Return [x, y] of the center of cell containing provided text 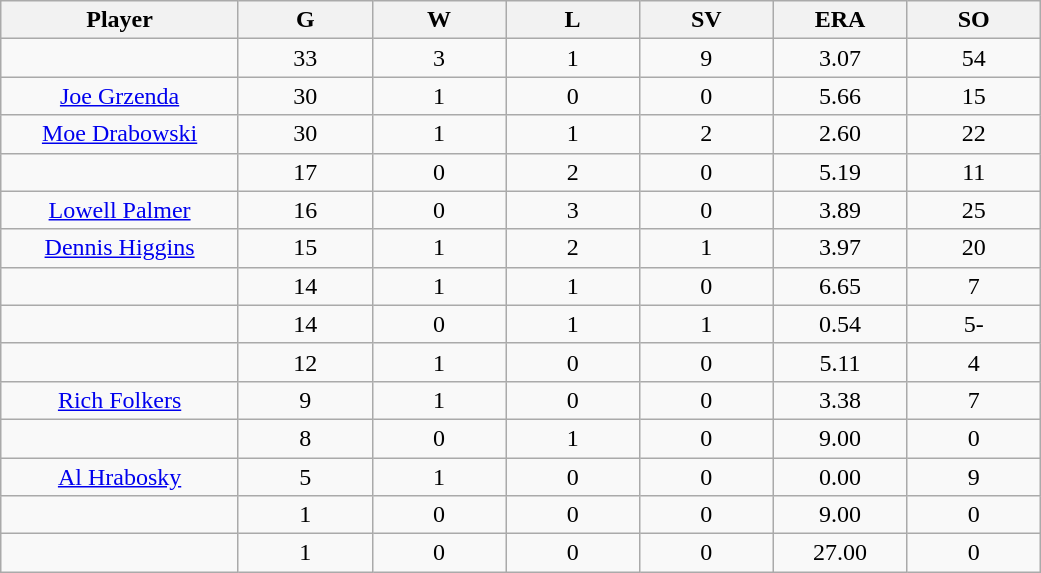
0.54 [840, 324]
Moe Drabowski [120, 134]
Rich Folkers [120, 400]
20 [974, 248]
4 [974, 362]
Dennis Higgins [120, 248]
0.00 [840, 477]
12 [305, 362]
3.97 [840, 248]
G [305, 20]
8 [305, 438]
25 [974, 210]
5.11 [840, 362]
Joe Grzenda [120, 96]
2.60 [840, 134]
5- [974, 324]
17 [305, 172]
ERA [840, 20]
5.66 [840, 96]
L [573, 20]
5 [305, 477]
3.89 [840, 210]
54 [974, 58]
5.19 [840, 172]
Al Hrabosky [120, 477]
16 [305, 210]
Lowell Palmer [120, 210]
6.65 [840, 286]
Player [120, 20]
22 [974, 134]
11 [974, 172]
33 [305, 58]
3.07 [840, 58]
3.38 [840, 400]
W [439, 20]
SO [974, 20]
SV [706, 20]
27.00 [840, 553]
